Pinpoint the cell where the given text exists, returning its (X, Y) midpoint coordinate. 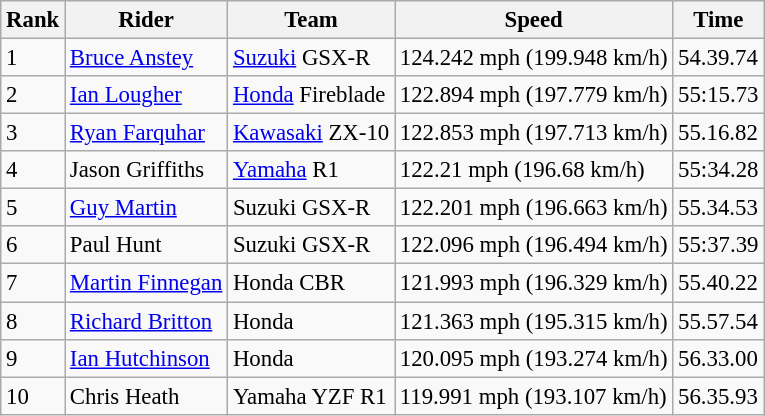
Bruce Anstey (146, 58)
122.894 mph (197.779 km/h) (533, 95)
Honda Fireblade (312, 95)
55.16.82 (718, 133)
1 (33, 58)
121.993 mph (196.329 km/h) (533, 283)
Paul Hunt (146, 245)
55.34.53 (718, 208)
Rank (33, 20)
Speed (533, 20)
55:34.28 (718, 170)
5 (33, 208)
Ian Lougher (146, 95)
Chris Heath (146, 396)
Team (312, 20)
119.991 mph (193.107 km/h) (533, 396)
3 (33, 133)
56.35.93 (718, 396)
121.363 mph (195.315 km/h) (533, 321)
Yamaha YZF R1 (312, 396)
Time (718, 20)
Honda CBR (312, 283)
55:37.39 (718, 245)
Richard Britton (146, 321)
Martin Finnegan (146, 283)
9 (33, 358)
55:15.73 (718, 95)
122.21 mph (196.68 km/h) (533, 170)
2 (33, 95)
122.853 mph (197.713 km/h) (533, 133)
6 (33, 245)
Jason Griffiths (146, 170)
10 (33, 396)
8 (33, 321)
Yamaha R1 (312, 170)
56.33.00 (718, 358)
Guy Martin (146, 208)
4 (33, 170)
54.39.74 (718, 58)
Ryan Farquhar (146, 133)
55.57.54 (718, 321)
55.40.22 (718, 283)
Ian Hutchinson (146, 358)
122.201 mph (196.663 km/h) (533, 208)
Rider (146, 20)
122.096 mph (196.494 km/h) (533, 245)
124.242 mph (199.948 km/h) (533, 58)
120.095 mph (193.274 km/h) (533, 358)
7 (33, 283)
Kawasaki ZX-10 (312, 133)
